Provide the (X, Y) coordinate of the cell's center where the given text is located.  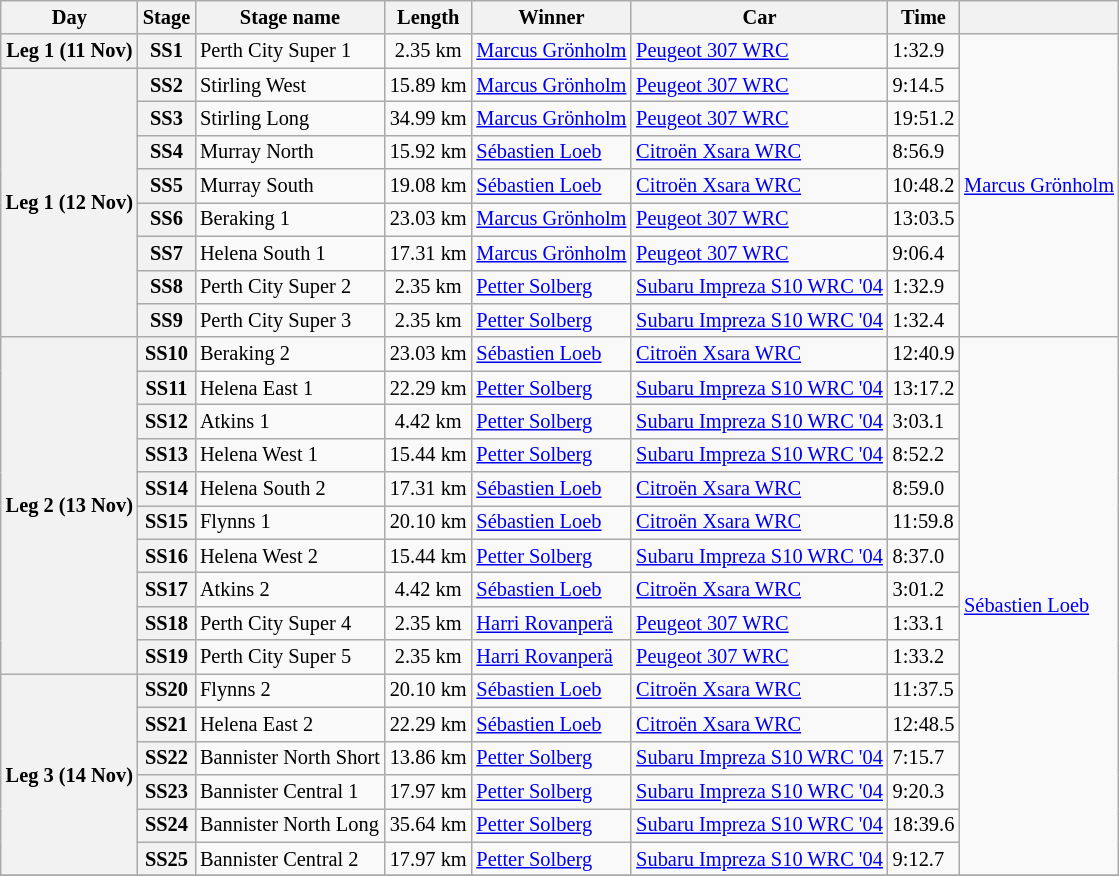
Bannister North Short (290, 758)
Helena East 2 (290, 724)
Perth City Super 3 (290, 320)
Length (428, 17)
12:40.9 (924, 354)
13:03.5 (924, 219)
Stage (166, 17)
SS12 (166, 421)
Murray South (290, 186)
9:06.4 (924, 253)
9:12.7 (924, 859)
Leg 1 (11 Nov) (70, 51)
Murray North (290, 152)
Perth City Super 4 (290, 623)
13.86 km (428, 758)
Helena South 2 (290, 489)
SS23 (166, 791)
SS4 (166, 152)
SS19 (166, 657)
Beraking 2 (290, 354)
8:52.2 (924, 455)
12:48.5 (924, 724)
SS25 (166, 859)
Bannister Central 2 (290, 859)
Perth City Super 5 (290, 657)
Helena West 1 (290, 455)
SS6 (166, 219)
SS9 (166, 320)
Leg 1 (12 Nov) (70, 202)
9:14.5 (924, 85)
Bannister North Long (290, 825)
SS8 (166, 287)
SS15 (166, 522)
7:15.7 (924, 758)
Stirling West (290, 85)
9:20.3 (924, 791)
11:37.5 (924, 690)
Atkins 2 (290, 589)
Perth City Super 2 (290, 287)
3:03.1 (924, 421)
8:37.0 (924, 556)
1:33.2 (924, 657)
Day (70, 17)
Atkins 1 (290, 421)
Helena West 2 (290, 556)
SS24 (166, 825)
8:59.0 (924, 489)
13:17.2 (924, 388)
SS17 (166, 589)
Flynns 2 (290, 690)
34.99 km (428, 118)
Leg 3 (14 Nov) (70, 774)
15.92 km (428, 152)
SS2 (166, 85)
11:59.8 (924, 522)
SS7 (166, 253)
Beraking 1 (290, 219)
10:48.2 (924, 186)
SS1 (166, 51)
SS5 (166, 186)
35.64 km (428, 825)
SS21 (166, 724)
15.89 km (428, 85)
Time (924, 17)
8:56.9 (924, 152)
SS3 (166, 118)
SS16 (166, 556)
19:51.2 (924, 118)
Bannister Central 1 (290, 791)
SS11 (166, 388)
SS22 (166, 758)
19.08 km (428, 186)
SS13 (166, 455)
Car (759, 17)
Stage name (290, 17)
Perth City Super 1 (290, 51)
1:32.4 (924, 320)
Flynns 1 (290, 522)
SS18 (166, 623)
Helena East 1 (290, 388)
Stirling Long (290, 118)
SS10 (166, 354)
Helena South 1 (290, 253)
18:39.6 (924, 825)
1:33.1 (924, 623)
SS14 (166, 489)
SS20 (166, 690)
Leg 2 (13 Nov) (70, 506)
3:01.2 (924, 589)
Winner (552, 17)
